Determine the (x, y) coordinate at the center of the cell enclosing the given text.  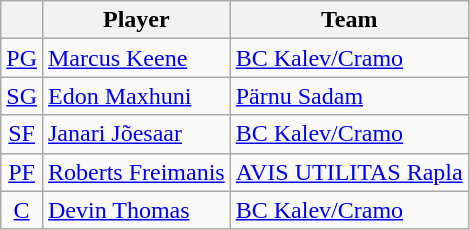
Edon Maxhuni (136, 96)
Player (136, 20)
Roberts Freimanis (136, 172)
SF (22, 134)
Marcus Keene (136, 58)
AVIS UTILITAS Rapla (349, 172)
SG (22, 96)
PF (22, 172)
Pärnu Sadam (349, 96)
Devin Thomas (136, 210)
Janari Jõesaar (136, 134)
Team (349, 20)
C (22, 210)
PG (22, 58)
